Locate the cell with the specified text and output its [x, y] center coordinate. 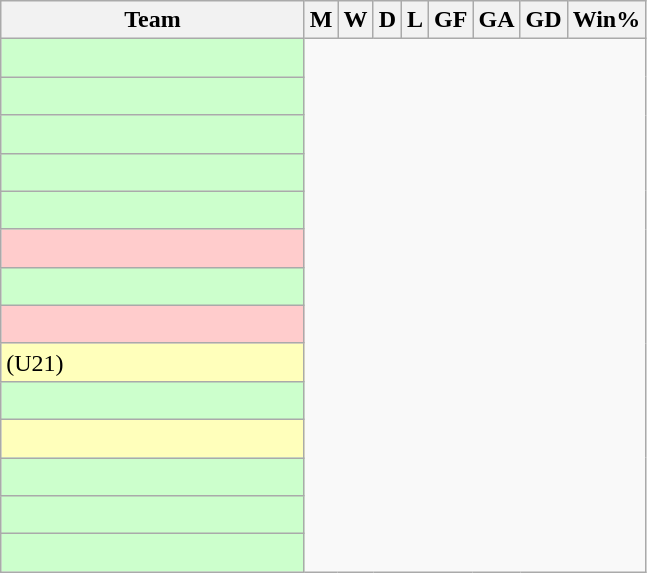
D [387, 20]
GA [496, 20]
Win% [606, 20]
GD [544, 20]
W [356, 20]
L [416, 20]
M [321, 20]
(U21) [153, 362]
GF [451, 20]
Team [153, 20]
